Locate the cell with the specified text and output its [x, y] center coordinate. 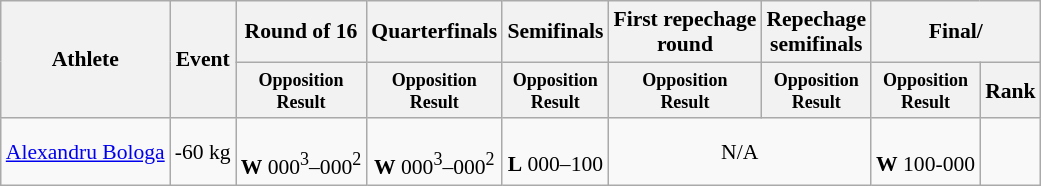
Repechage semifinals [816, 32]
L 000–100 [555, 152]
-60 kg [203, 152]
Event [203, 60]
Rank [1010, 90]
Quarterfinals [434, 32]
N/A [740, 152]
First repechage round [684, 32]
W 100-000 [926, 152]
Alexandru Bologa [86, 152]
Final/ [956, 32]
Round of 16 [302, 32]
Athlete [86, 60]
Semifinals [555, 32]
